Capture the cell that displays the provided text and extract its (X, Y) central coordinate. 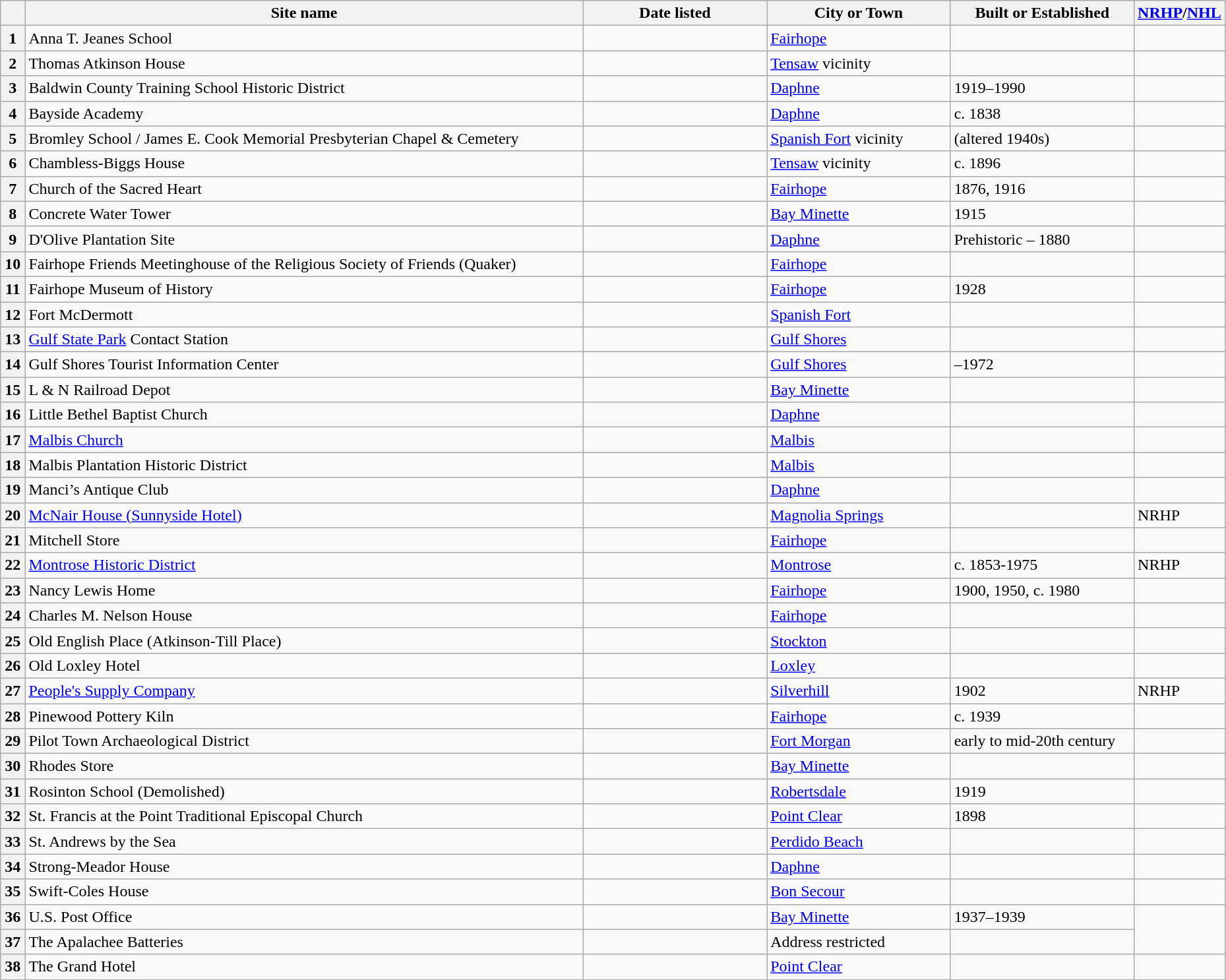
24 (13, 615)
34 (13, 867)
U.S. Post Office (304, 917)
Montrose Historic District (304, 565)
15 (13, 390)
Prehistoric – 1880 (1042, 239)
Strong-Meador House (304, 867)
28 (13, 716)
Loxley (859, 665)
–1972 (1042, 365)
35 (13, 892)
1937–1939 (1042, 917)
Thomas Atkinson House (304, 63)
City or Town (859, 13)
D'Olive Plantation Site (304, 239)
NRHP/NHL (1180, 13)
22 (13, 565)
Swift-Coles House (304, 892)
1928 (1042, 289)
1915 (1042, 214)
Fort McDermott (304, 315)
Fairhope Museum of History (304, 289)
The Apalachee Batteries (304, 942)
Gulf State Park Contact Station (304, 340)
1902 (1042, 690)
20 (13, 515)
Rhodes Store (304, 766)
Bayside Academy (304, 113)
33 (13, 842)
Spanish Fort vicinity (859, 138)
St. Francis at the Point Traditional Episcopal Church (304, 816)
People's Supply Company (304, 690)
Address restricted (859, 942)
8 (13, 214)
7 (13, 189)
c. 1838 (1042, 113)
25 (13, 640)
Malbis Plantation Historic District (304, 465)
Robertsdale (859, 791)
Fort Morgan (859, 741)
32 (13, 816)
Pinewood Pottery Kiln (304, 716)
Spanish Fort (859, 315)
21 (13, 540)
1900, 1950, c. 1980 (1042, 590)
26 (13, 665)
Bromley School / James E. Cook Memorial Presbyterian Chapel & Cemetery (304, 138)
9 (13, 239)
4 (13, 113)
Perdido Beach (859, 842)
Rosinton School (Demolished) (304, 791)
Silverhill (859, 690)
McNair House (Sunnyside Hotel) (304, 515)
1 (13, 38)
Anna T. Jeanes School (304, 38)
The Grand Hotel (304, 967)
(altered 1940s) (1042, 138)
37 (13, 942)
Bon Secour (859, 892)
30 (13, 766)
12 (13, 315)
3 (13, 88)
Chambless-Biggs House (304, 164)
c. 1896 (1042, 164)
36 (13, 917)
Little Bethel Baptist Church (304, 415)
10 (13, 264)
early to mid-20th century (1042, 741)
Old English Place (Atkinson-Till Place) (304, 640)
29 (13, 741)
St. Andrews by the Sea (304, 842)
c. 1853-1975 (1042, 565)
17 (13, 440)
31 (13, 791)
Stockton (859, 640)
1919 (1042, 791)
Malbis Church (304, 440)
18 (13, 465)
38 (13, 967)
23 (13, 590)
16 (13, 415)
13 (13, 340)
14 (13, 365)
5 (13, 138)
Montrose (859, 565)
Baldwin County Training School Historic District (304, 88)
Mitchell Store (304, 540)
Old Loxley Hotel (304, 665)
27 (13, 690)
6 (13, 164)
Fairhope Friends Meetinghouse of the Religious Society of Friends (Quaker) (304, 264)
1876, 1916 (1042, 189)
Pilot Town Archaeological District (304, 741)
Nancy Lewis Home (304, 590)
Built or Established (1042, 13)
Manci’s Antique Club (304, 490)
1919–1990 (1042, 88)
Concrete Water Tower (304, 214)
Charles M. Nelson House (304, 615)
19 (13, 490)
2 (13, 63)
Date listed (675, 13)
Gulf Shores Tourist Information Center (304, 365)
1898 (1042, 816)
Site name (304, 13)
Magnolia Springs (859, 515)
c. 1939 (1042, 716)
Church of the Sacred Heart (304, 189)
L & N Railroad Depot (304, 390)
11 (13, 289)
